From the cell containing the given text, extract its center point as [x, y] coordinate. 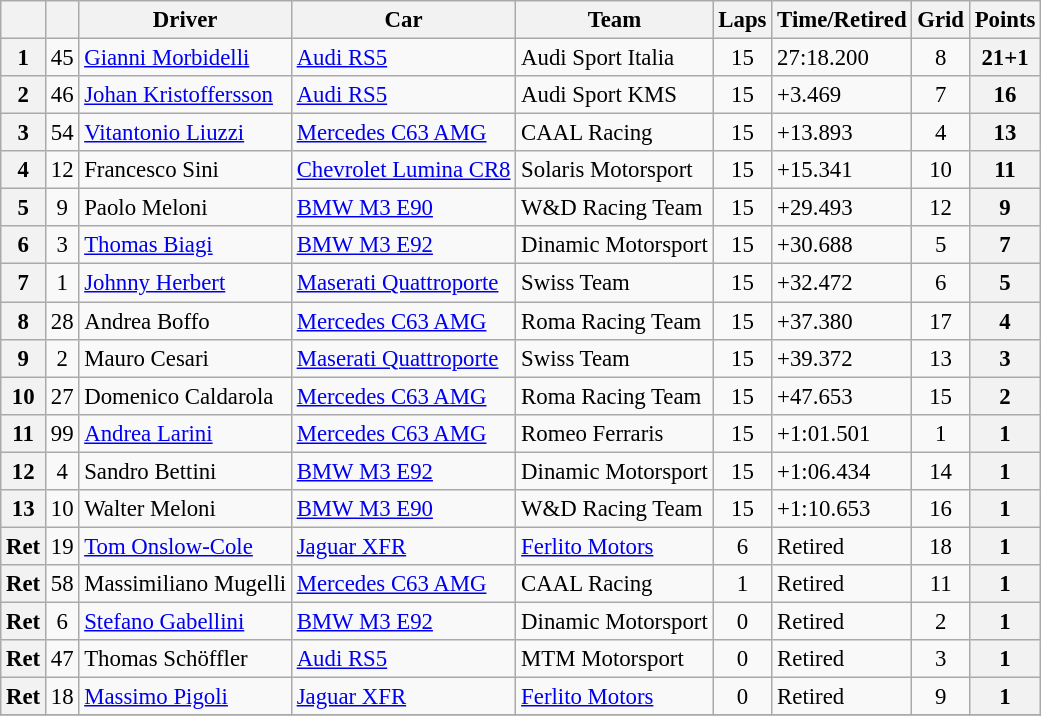
+39.372 [842, 358]
Team [614, 20]
19 [62, 546]
Time/Retired [842, 20]
Massimo Pigoli [185, 697]
Points [1004, 20]
46 [62, 95]
+37.380 [842, 321]
+1:10.653 [842, 509]
+15.341 [842, 170]
Sandro Bettini [185, 471]
+47.653 [842, 396]
MTM Motorsport [614, 659]
Francesco Sini [185, 170]
Massimiliano Mugelli [185, 584]
28 [62, 321]
Solaris Motorsport [614, 170]
+1:06.434 [842, 471]
99 [62, 433]
Thomas Biagi [185, 245]
Paolo Meloni [185, 208]
Domenico Caldarola [185, 396]
Laps [742, 20]
27 [62, 396]
Audi Sport KMS [614, 95]
58 [62, 584]
21+1 [1004, 58]
17 [940, 321]
47 [62, 659]
+32.472 [842, 283]
Johan Kristoffersson [185, 95]
Audi Sport Italia [614, 58]
Andrea Boffo [185, 321]
+3.469 [842, 95]
+30.688 [842, 245]
Romeo Ferraris [614, 433]
Tom Onslow-Cole [185, 546]
Car [403, 20]
+1:01.501 [842, 433]
Gianni Morbidelli [185, 58]
Mauro Cesari [185, 358]
Grid [940, 20]
Vitantonio Liuzzi [185, 133]
Chevrolet Lumina CR8 [403, 170]
Driver [185, 20]
+13.893 [842, 133]
Thomas Schöffler [185, 659]
Walter Meloni [185, 509]
45 [62, 58]
14 [940, 471]
Johnny Herbert [185, 283]
Stefano Gabellini [185, 621]
54 [62, 133]
+29.493 [842, 208]
Andrea Larini [185, 433]
27:18.200 [842, 58]
